Detect which cell encompasses the target text, then output its [X, Y] center coordinate. 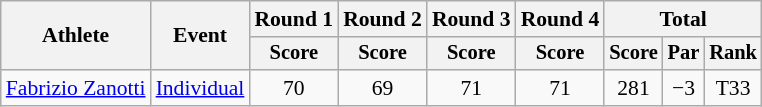
Athlete [76, 36]
Round 1 [294, 19]
Par [684, 54]
Round 3 [472, 19]
Round 4 [560, 19]
70 [294, 88]
T33 [733, 88]
Individual [200, 88]
−3 [684, 88]
281 [633, 88]
Total [683, 19]
Event [200, 36]
69 [382, 88]
Fabrizio Zanotti [76, 88]
Round 2 [382, 19]
Rank [733, 54]
